Pinpoint the cell where the given text exists, returning its (X, Y) midpoint coordinate. 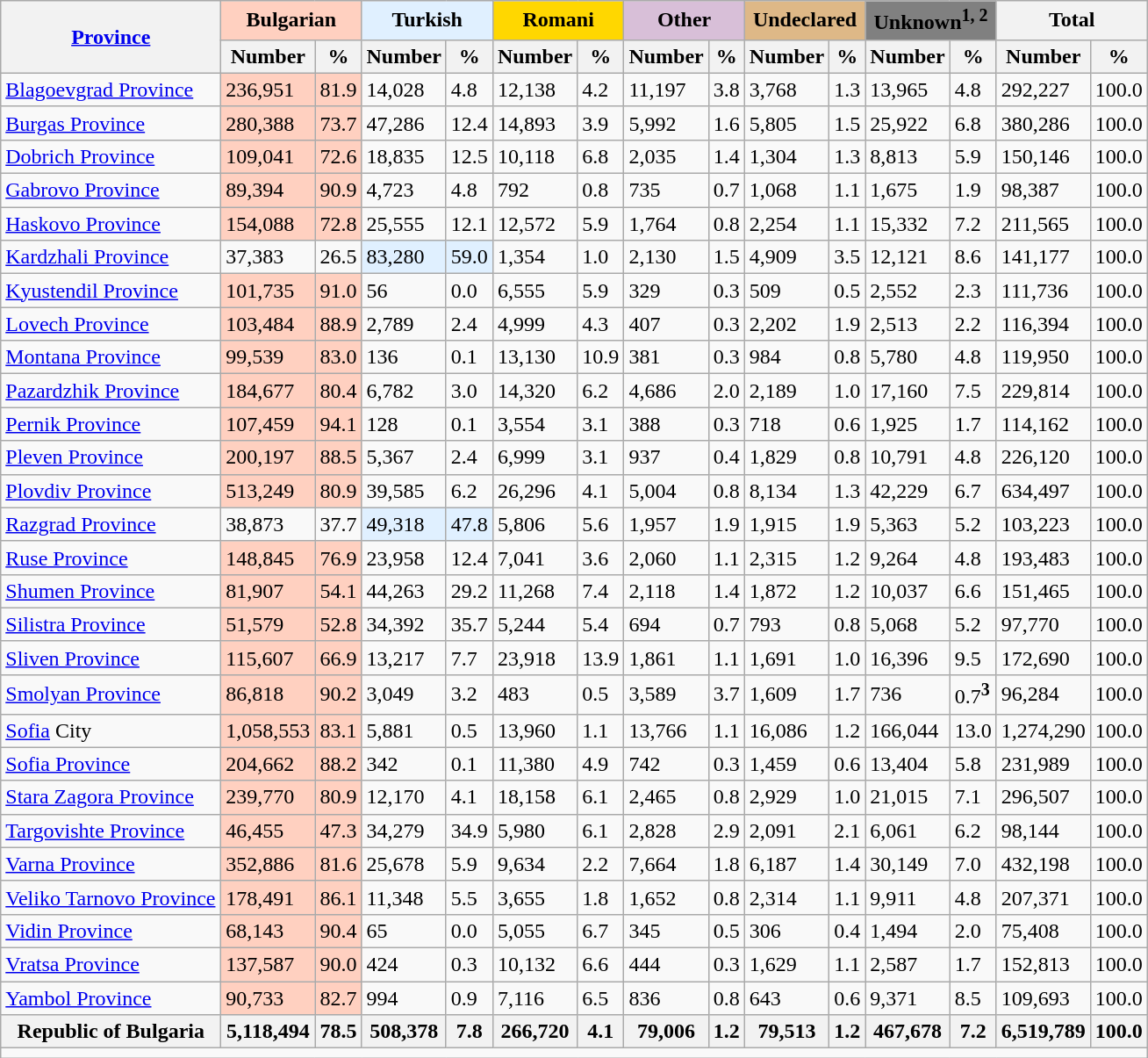
231,989 (1043, 764)
90.0 (339, 964)
184,677 (269, 391)
2.9 (727, 831)
81,907 (269, 591)
432,198 (1043, 864)
2,118 (666, 591)
3,655 (535, 897)
2,789 (404, 324)
292,227 (1043, 90)
236,951 (269, 90)
1,652 (666, 897)
54.1 (339, 591)
14,893 (535, 123)
1,915 (786, 524)
Sofia City (111, 731)
96,284 (1043, 694)
34,392 (404, 624)
75,408 (1043, 931)
Sofia Province (111, 764)
115,607 (269, 658)
2,513 (908, 324)
11,268 (535, 591)
352,886 (269, 864)
1,691 (786, 658)
21,015 (908, 797)
Pleven Province (111, 457)
718 (786, 424)
3,049 (404, 694)
1,829 (786, 457)
9,911 (908, 897)
2,828 (666, 831)
86,818 (269, 694)
12,170 (404, 797)
2,130 (666, 257)
59.0 (469, 257)
1,629 (786, 964)
736 (908, 694)
5,363 (908, 524)
1,609 (786, 694)
735 (666, 191)
46,455 (269, 831)
Montana Province (111, 357)
5.5 (469, 897)
Pazardzhik Province (111, 391)
8.5 (972, 998)
3,554 (535, 424)
91.0 (339, 291)
37.7 (339, 524)
444 (666, 964)
Other (685, 21)
280,388 (269, 123)
2,314 (786, 897)
89,394 (269, 191)
83,280 (404, 257)
72.6 (339, 156)
88.5 (339, 457)
65 (404, 931)
6,187 (786, 864)
342 (404, 764)
229,814 (1043, 391)
Yambol Province (111, 998)
5,992 (666, 123)
56 (404, 291)
109,041 (269, 156)
23,918 (535, 658)
79,006 (666, 1032)
7.4 (600, 591)
1,068 (786, 191)
Veliko Tarnovo Province (111, 897)
11,380 (535, 764)
12.1 (469, 224)
49,318 (404, 524)
211,565 (1043, 224)
88.2 (339, 764)
10.9 (600, 357)
80.4 (339, 391)
2,315 (786, 558)
23,958 (404, 558)
34,279 (404, 831)
2,465 (666, 797)
8,813 (908, 156)
7.0 (972, 864)
79,513 (786, 1032)
2,929 (786, 797)
13.9 (600, 658)
Romani (558, 21)
26.5 (339, 257)
Total (1072, 21)
101,735 (269, 291)
Blagoevgrad Province (111, 90)
6,061 (908, 831)
90.4 (339, 931)
9,371 (908, 998)
345 (666, 931)
16,396 (908, 658)
12.5 (469, 156)
88.9 (339, 324)
239,770 (269, 797)
467,678 (908, 1032)
11,197 (666, 90)
0.73 (972, 694)
Plovdiv Province (111, 491)
5,055 (535, 931)
25,678 (404, 864)
152,813 (1043, 964)
107,459 (269, 424)
98,387 (1043, 191)
1,872 (786, 591)
Pernik Province (111, 424)
3.7 (727, 694)
10,132 (535, 964)
226,120 (1043, 457)
78.5 (339, 1032)
984 (786, 357)
5,118,494 (269, 1032)
11,348 (404, 897)
2.1 (848, 831)
694 (666, 624)
Silistra Province (111, 624)
109,693 (1043, 998)
2,587 (908, 964)
Sliven Province (111, 658)
26,296 (535, 491)
5,244 (535, 624)
25,555 (404, 224)
2,552 (908, 291)
16,086 (786, 731)
151,465 (1043, 591)
37,383 (269, 257)
5,881 (404, 731)
937 (666, 457)
8.6 (972, 257)
86.1 (339, 897)
4.3 (600, 324)
0.9 (469, 998)
2,091 (786, 831)
Dobrich Province (111, 156)
4.9 (600, 764)
166,044 (908, 731)
Unknown1, 2 (930, 21)
7,116 (535, 998)
6,999 (535, 457)
296,507 (1043, 797)
137,587 (269, 964)
5,805 (786, 123)
82.7 (339, 998)
2,060 (666, 558)
172,690 (1043, 658)
306 (786, 931)
380,286 (1043, 123)
7.5 (972, 391)
7.8 (469, 1032)
13,766 (666, 731)
2,254 (786, 224)
5,004 (666, 491)
207,371 (1043, 897)
2,035 (666, 156)
Varna Province (111, 864)
Bulgarian (291, 21)
47.3 (339, 831)
13,217 (404, 658)
9,634 (535, 864)
3.8 (727, 90)
68,143 (269, 931)
13,965 (908, 90)
994 (404, 998)
1.6 (727, 123)
83.1 (339, 731)
17,160 (908, 391)
Lovech Province (111, 324)
98,144 (1043, 831)
13,960 (535, 731)
6.5 (600, 998)
793 (786, 624)
4,686 (666, 391)
3.5 (848, 257)
81.9 (339, 90)
381 (666, 357)
13.0 (972, 731)
116,394 (1043, 324)
Smolyan Province (111, 694)
634,497 (1043, 491)
10,791 (908, 457)
513,249 (269, 491)
5,367 (404, 457)
10,118 (535, 156)
141,177 (1043, 257)
18,835 (404, 156)
1,861 (666, 658)
47.8 (469, 524)
51,579 (269, 624)
1,494 (908, 931)
114,162 (1043, 424)
52.8 (339, 624)
483 (535, 694)
509 (786, 291)
3.2 (469, 694)
44,263 (404, 591)
3.6 (600, 558)
7,664 (666, 864)
1,675 (908, 191)
83.0 (339, 357)
72.8 (339, 224)
Gabrovo Province (111, 191)
7.1 (972, 797)
14,320 (535, 391)
178,491 (269, 897)
5.4 (600, 624)
Razgrad Province (111, 524)
136 (404, 357)
Ruse Province (111, 558)
200,197 (269, 457)
3,589 (666, 694)
94.1 (339, 424)
2,202 (786, 324)
103,223 (1043, 524)
6,555 (535, 291)
4,999 (535, 324)
111,736 (1043, 291)
90,733 (269, 998)
742 (666, 764)
73.7 (339, 123)
76.9 (339, 558)
29.2 (469, 591)
1,925 (908, 424)
2.3 (972, 291)
42,229 (908, 491)
154,088 (269, 224)
1,957 (666, 524)
8,134 (786, 491)
Targovishte Province (111, 831)
Haskovo Province (111, 224)
39,585 (404, 491)
150,146 (1043, 156)
5,780 (908, 357)
204,662 (269, 764)
193,483 (1043, 558)
3.9 (600, 123)
5,806 (535, 524)
508,378 (404, 1032)
7,041 (535, 558)
Undeclared (804, 21)
47,286 (404, 123)
148,845 (269, 558)
1,459 (786, 764)
119,950 (1043, 357)
1,304 (786, 156)
12,121 (908, 257)
13,130 (535, 357)
66.9 (339, 658)
Vratsa Province (111, 964)
5.6 (600, 524)
9.5 (972, 658)
90.2 (339, 694)
4.2 (600, 90)
103,484 (269, 324)
Turkish (427, 21)
13,404 (908, 764)
266,720 (535, 1032)
5,068 (908, 624)
6,519,789 (1043, 1032)
Stara Zagora Province (111, 797)
4,909 (786, 257)
3.0 (469, 391)
12,572 (535, 224)
836 (666, 998)
Province (111, 37)
388 (666, 424)
99,539 (269, 357)
34.9 (469, 831)
30,149 (908, 864)
6,782 (404, 391)
643 (786, 998)
1,764 (666, 224)
Burgas Province (111, 123)
38,873 (269, 524)
Kardzhali Province (111, 257)
1,354 (535, 257)
Vidin Province (111, 931)
1,058,553 (269, 731)
10,037 (908, 591)
5.8 (972, 764)
792 (535, 191)
128 (404, 424)
7.7 (469, 658)
90.9 (339, 191)
18,158 (535, 797)
329 (666, 291)
Republic of Bulgaria (111, 1032)
2,189 (786, 391)
Kyustendil Province (111, 291)
407 (666, 324)
9,264 (908, 558)
97,770 (1043, 624)
81.6 (339, 864)
14,028 (404, 90)
1,274,290 (1043, 731)
5,980 (535, 831)
424 (404, 964)
12,138 (535, 90)
15,332 (908, 224)
35.7 (469, 624)
Shumen Province (111, 591)
3,768 (786, 90)
25,922 (908, 123)
4,723 (404, 191)
